Provide the (X, Y) coordinate of the cell's center where the given text is located.  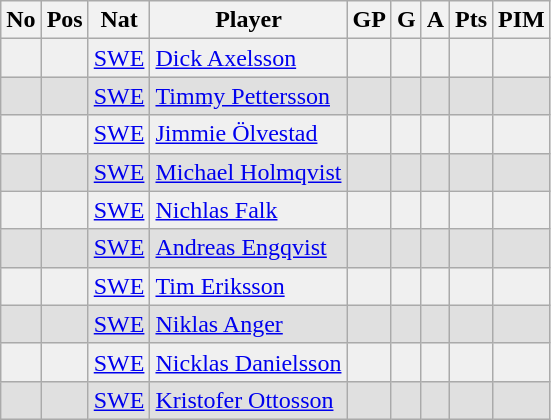
PIM (522, 20)
Kristofer Ottosson (248, 400)
Nat (119, 20)
Tim Eriksson (248, 286)
Nichlas Falk (248, 210)
G (406, 20)
No (21, 20)
Pts (472, 20)
GP (369, 20)
Dick Axelsson (248, 58)
Player (248, 20)
Timmy Pettersson (248, 96)
A (435, 20)
Nicklas Danielsson (248, 362)
Jimmie Ölvestad (248, 134)
Niklas Anger (248, 324)
Pos (64, 20)
Andreas Engqvist (248, 248)
Michael Holmqvist (248, 172)
